Locate the cell with the specified text and output its (x, y) center coordinate. 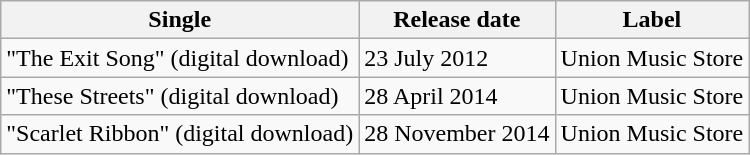
"Scarlet Ribbon" (digital download) (180, 134)
Release date (457, 20)
28 November 2014 (457, 134)
28 April 2014 (457, 96)
Label (652, 20)
Single (180, 20)
"The Exit Song" (digital download) (180, 58)
23 July 2012 (457, 58)
"These Streets" (digital download) (180, 96)
